Determine the (X, Y) coordinate at the center of the cell enclosing the given text.  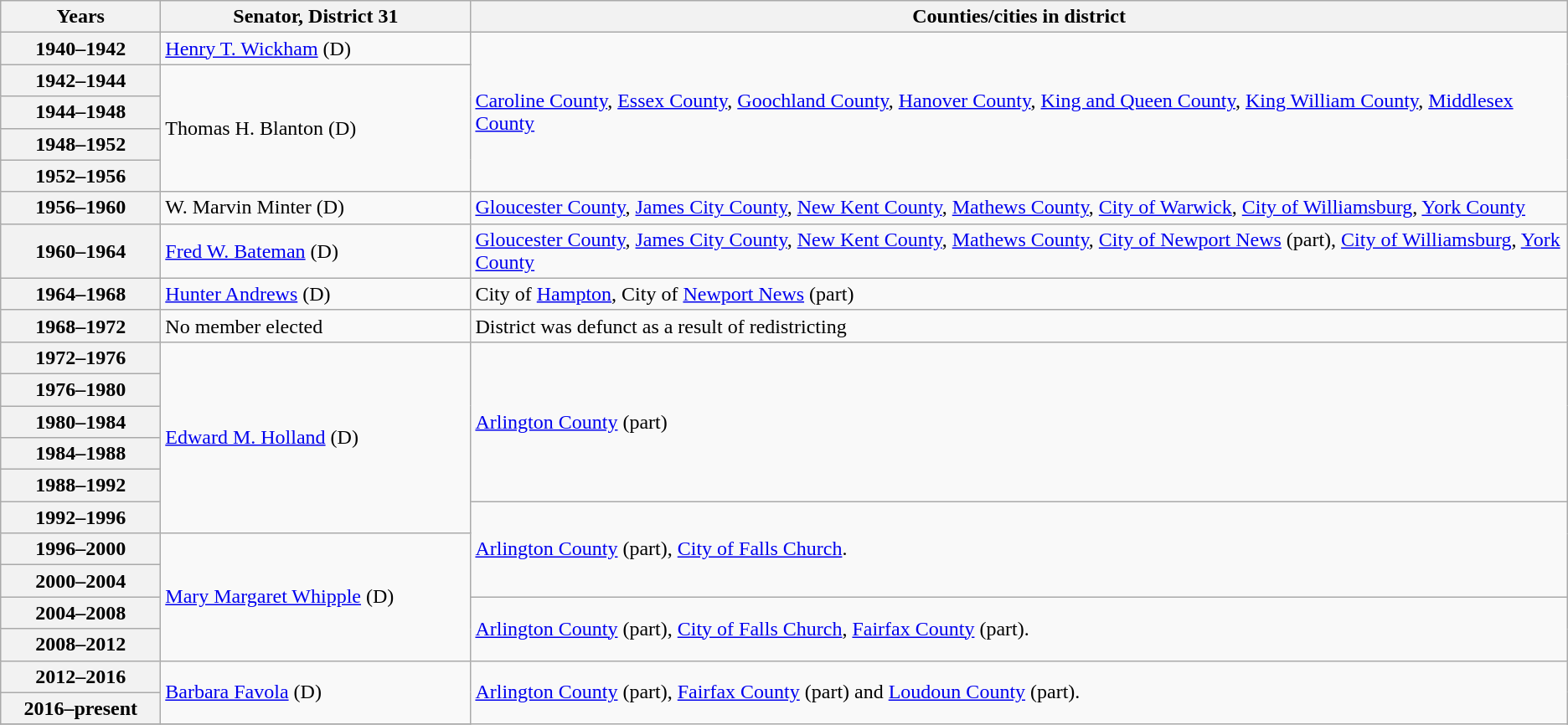
1992–1996 (80, 517)
Gloucester County, James City County, New Kent County, Mathews County, City of Newport News (part), City of Williamsburg, York County (1019, 251)
2012–2016 (80, 676)
Mary Margaret Whipple (D) (316, 597)
Arlington County (part), City of Falls Church. (1019, 549)
Edward M. Holland (D) (316, 437)
Henry T. Wickham (D) (316, 49)
Barbara Favola (D) (316, 692)
1988–1992 (80, 486)
Years (80, 17)
1964–1968 (80, 294)
Gloucester County, James City County, New Kent County, Mathews County, City of Warwick, City of Williamsburg, York County (1019, 208)
City of Hampton, City of Newport News (part) (1019, 294)
1972–1976 (80, 357)
1968–1972 (80, 326)
Caroline County, Essex County, Goochland County, Hanover County, King and Queen County, King William County, Middlesex County (1019, 112)
Arlington County (part), City of Falls Church, Fairfax County (part). (1019, 629)
1948–1952 (80, 144)
1952–1956 (80, 176)
1980–1984 (80, 421)
Fred W. Bateman (D) (316, 251)
2016–present (80, 708)
2000–2004 (80, 581)
1940–1942 (80, 49)
1944–1948 (80, 112)
Thomas H. Blanton (D) (316, 128)
Counties/cities in district (1019, 17)
Arlington County (part) (1019, 421)
1956–1960 (80, 208)
W. Marvin Minter (D) (316, 208)
District was defunct as a result of redistricting (1019, 326)
2008–2012 (80, 645)
1942–1944 (80, 80)
No member elected (316, 326)
Hunter Andrews (D) (316, 294)
2004–2008 (80, 613)
Arlington County (part), Fairfax County (part) and Loudoun County (part). (1019, 692)
1960–1964 (80, 251)
1984–1988 (80, 454)
1976–1980 (80, 389)
Senator, District 31 (316, 17)
1996–2000 (80, 549)
